Identify which cell holds the provided text, then report its (x, y) central coordinate. 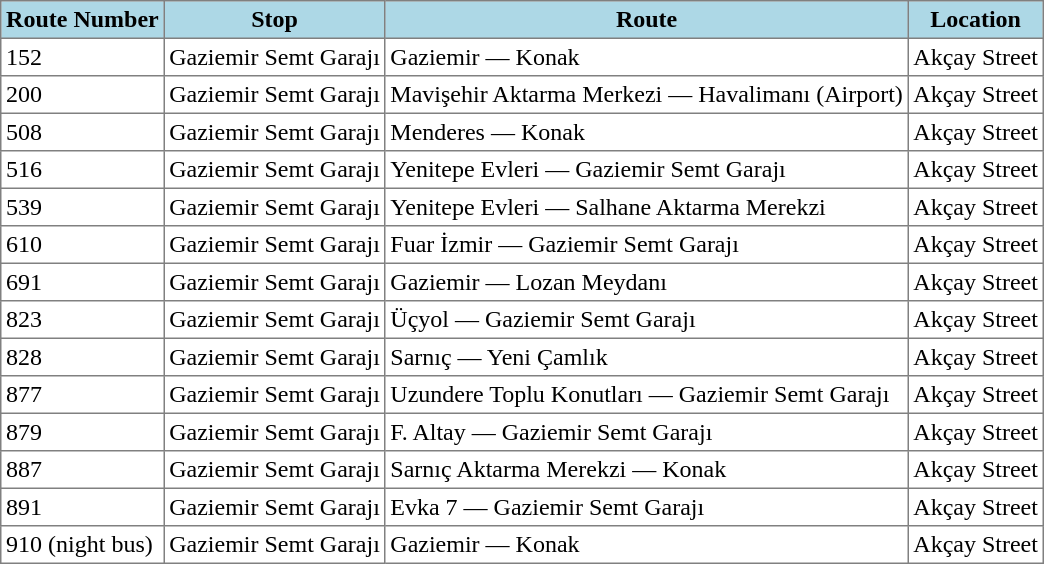
887 (82, 470)
Menderes — Konak (646, 132)
Evka 7 — Gaziemir Semt Garajı (646, 507)
891 (82, 507)
Route (646, 20)
200 (82, 95)
Gaziemir — Lozan Meydanı (646, 282)
877 (82, 395)
Route Number (82, 20)
539 (82, 207)
Fuar İzmir — Gaziemir Semt Garajı (646, 245)
508 (82, 132)
Location (976, 20)
Sarnıç Aktarma Merekzi — Konak (646, 470)
516 (82, 170)
823 (82, 320)
Stop (274, 20)
691 (82, 282)
828 (82, 357)
Yenitepe Evleri — Salhane Aktarma Merekzi (646, 207)
879 (82, 432)
F. Altay — Gaziemir Semt Garajı (646, 432)
Uzundere Toplu Konutları — Gaziemir Semt Garajı (646, 395)
Mavişehir Aktarma Merkezi — Havalimanı (Airport) (646, 95)
Yenitepe Evleri — Gaziemir Semt Garajı (646, 170)
Sarnıç — Yeni Çamlık (646, 357)
910 (night bus) (82, 545)
152 (82, 57)
Üçyol — Gaziemir Semt Garajı (646, 320)
610 (82, 245)
